Return the [X, Y] coordinate for the center point of the cell that contains the specified text.  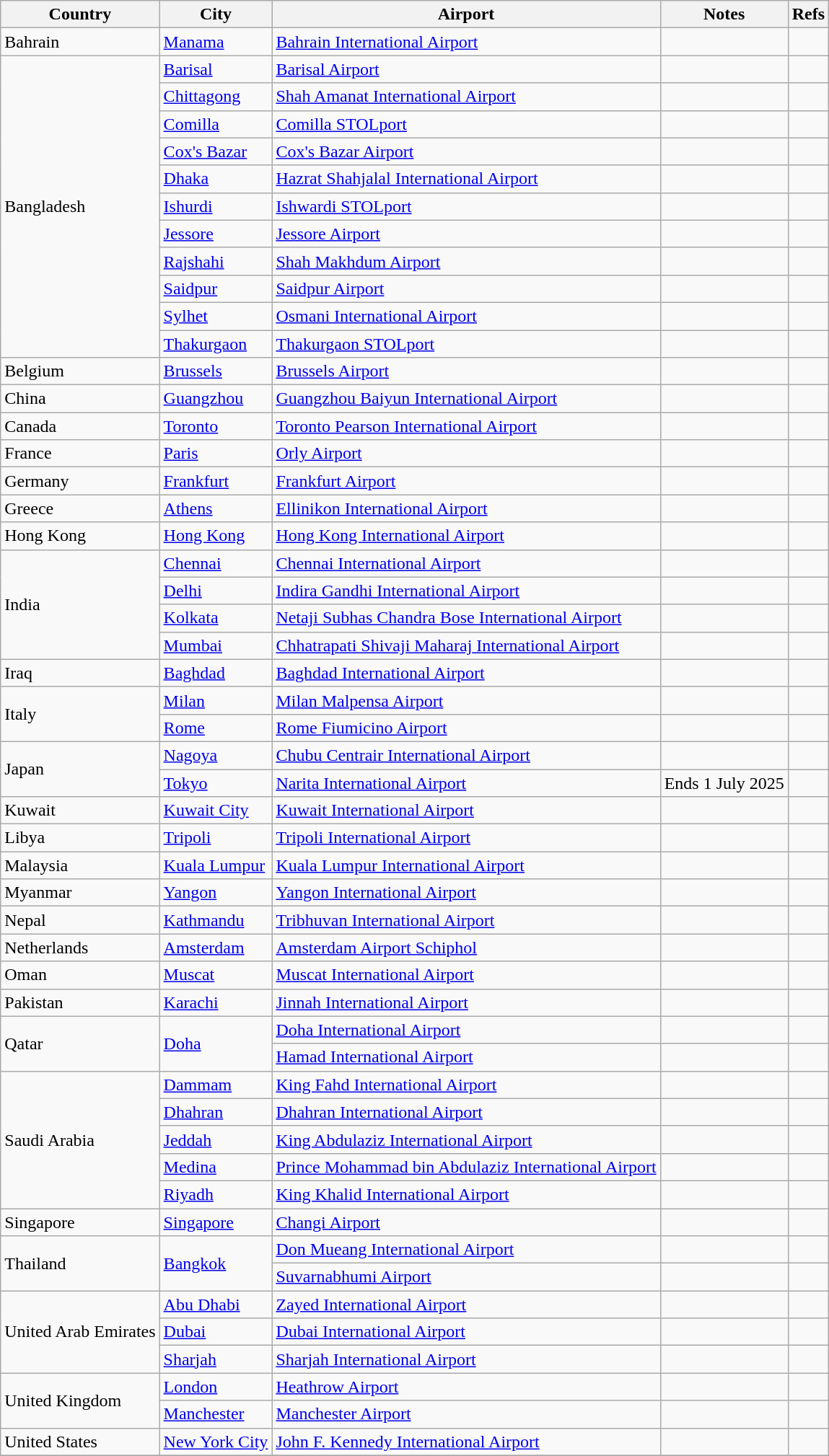
Milan Malpensa Airport [466, 700]
Rome Fiumicino Airport [466, 728]
Country [80, 14]
United Kingdom [80, 1400]
Paris [216, 454]
Tribhuvan International Airport [466, 920]
Pakistan [80, 1002]
Belgium [80, 371]
Milan [216, 700]
Guangzhou [216, 399]
Kuwait City [216, 811]
Cox's Bazar [216, 151]
King Abdulaziz International Airport [466, 1139]
Italy [80, 714]
Qatar [80, 1044]
Japan [80, 769]
Tripoli International Airport [466, 838]
Dhahran [216, 1112]
Saidpur Airport [466, 288]
Frankfurt Airport [466, 481]
Kuwait International Airport [466, 811]
Jeddah [216, 1139]
Dubai International Airport [466, 1332]
Frankfurt [216, 481]
Riyadh [216, 1194]
Saidpur [216, 288]
Doha [216, 1044]
Malaysia [80, 865]
Manchester Airport [466, 1414]
Orly Airport [466, 454]
Cox's Bazar Airport [466, 151]
Thailand [80, 1263]
Kuwait [80, 811]
France [80, 454]
Narita International Airport [466, 782]
Delhi [216, 591]
Baghdad [216, 673]
Abu Dhabi [216, 1305]
Shah Makhdum Airport [466, 261]
King Fahd International Airport [466, 1085]
Brussels Airport [466, 371]
United Arab Emirates [80, 1332]
Tripoli [216, 838]
Thakurgaon STOLport [466, 344]
Hazrat Shahjalal International Airport [466, 179]
Barisal Airport [466, 69]
Bangladesh [80, 206]
Kathmandu [216, 920]
Chubu Centrair International Airport [466, 755]
Muscat [216, 975]
Zayed International Airport [466, 1305]
Medina [216, 1167]
Tokyo [216, 782]
Ishwardi STOLport [466, 206]
Airport [466, 14]
Dhahran International Airport [466, 1112]
Barisal [216, 69]
Heathrow Airport [466, 1387]
Thakurgaon [216, 344]
Iraq [80, 673]
Muscat International Airport [466, 975]
Toronto [216, 426]
Canada [80, 426]
Chittagong [216, 97]
Indira Gandhi International Airport [466, 591]
Amsterdam [216, 948]
Hong Kong International Airport [466, 536]
Dhaka [216, 179]
Dubai [216, 1332]
Rome [216, 728]
Refs [808, 14]
Nepal [80, 920]
Guangzhou Baiyun International Airport [466, 399]
Yangon International Airport [466, 893]
Saudi Arabia [80, 1139]
Greece [80, 508]
Kuala Lumpur International Airport [466, 865]
Sylhet [216, 316]
Manchester [216, 1414]
Prince Mohammad bin Abdulaziz International Airport [466, 1167]
Osmani International Airport [466, 316]
Bahrain International Airport [466, 42]
King Khalid International Airport [466, 1194]
Sharjah [216, 1359]
Brussels [216, 371]
Doha International Airport [466, 1030]
Suvarnabhumi Airport [466, 1277]
Sharjah International Airport [466, 1359]
Comilla [216, 124]
Shah Amanat International Airport [466, 97]
India [80, 604]
Mumbai [216, 645]
China [80, 399]
Manama [216, 42]
Jessore [216, 234]
Ellinikon International Airport [466, 508]
Chhatrapati Shivaji Maharaj International Airport [466, 645]
Myanmar [80, 893]
London [216, 1387]
Don Mueang International Airport [466, 1250]
Rajshahi [216, 261]
Amsterdam Airport Schiphol [466, 948]
Notes [724, 14]
New York City [216, 1442]
Changi Airport [466, 1222]
Bangkok [216, 1263]
United States [80, 1442]
Netherlands [80, 948]
Yangon [216, 893]
Ishurdi [216, 206]
Chennai [216, 563]
Chennai International Airport [466, 563]
Bahrain [80, 42]
City [216, 14]
Germany [80, 481]
Netaji Subhas Chandra Bose International Airport [466, 618]
Kolkata [216, 618]
Athens [216, 508]
Toronto Pearson International Airport [466, 426]
Karachi [216, 1002]
Baghdad International Airport [466, 673]
Nagoya [216, 755]
Libya [80, 838]
John F. Kennedy International Airport [466, 1442]
Jinnah International Airport [466, 1002]
Ends 1 July 2025 [724, 782]
Oman [80, 975]
Hamad International Airport [466, 1057]
Dammam [216, 1085]
Comilla STOLport [466, 124]
Jessore Airport [466, 234]
Kuala Lumpur [216, 865]
